Return [x, y] of the center of cell containing provided text 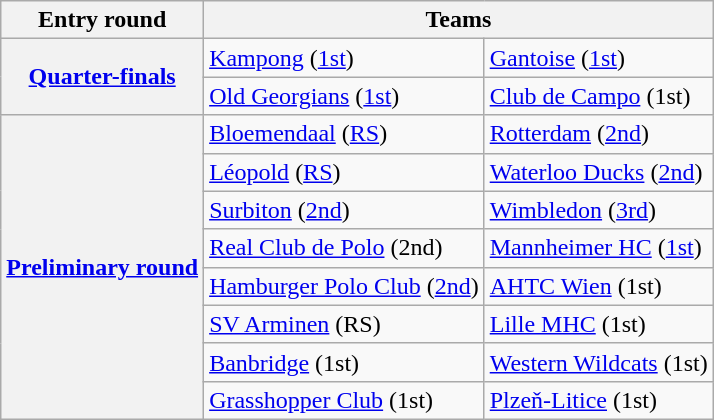
Real Club de Polo (2nd) [344, 248]
Kampong (1st) [344, 58]
Old Georgians (1st) [344, 96]
Preliminary round [102, 267]
Wimbledon (3rd) [598, 210]
Quarter-finals [102, 77]
Hamburger Polo Club (2nd) [344, 286]
Grasshopper Club (1st) [344, 400]
Entry round [102, 20]
Western Wildcats (1st) [598, 362]
Teams [459, 20]
Rotterdam (2nd) [598, 134]
Gantoise (1st) [598, 58]
Banbridge (1st) [344, 362]
Bloemendaal (RS) [344, 134]
Plzeň-Litice (1st) [598, 400]
Léopold (RS) [344, 172]
SV Arminen (RS) [344, 324]
Mannheimer HC (1st) [598, 248]
Waterloo Ducks (2nd) [598, 172]
Surbiton (2nd) [344, 210]
Lille MHC (1st) [598, 324]
AHTC Wien (1st) [598, 286]
Club de Campo (1st) [598, 96]
